Identify which cell holds the provided text, then report its [X, Y] central coordinate. 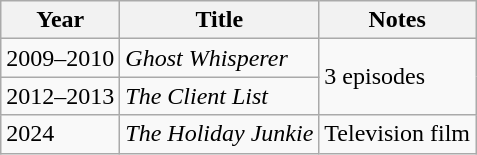
The Client List [220, 96]
2009–2010 [60, 58]
2024 [60, 134]
Title [220, 20]
2012–2013 [60, 96]
3 episodes [398, 77]
Year [60, 20]
The Holiday Junkie [220, 134]
Television film [398, 134]
Ghost Whisperer [220, 58]
Notes [398, 20]
